For the text-containing cell, return its midpoint in [x, y] coordinate format. 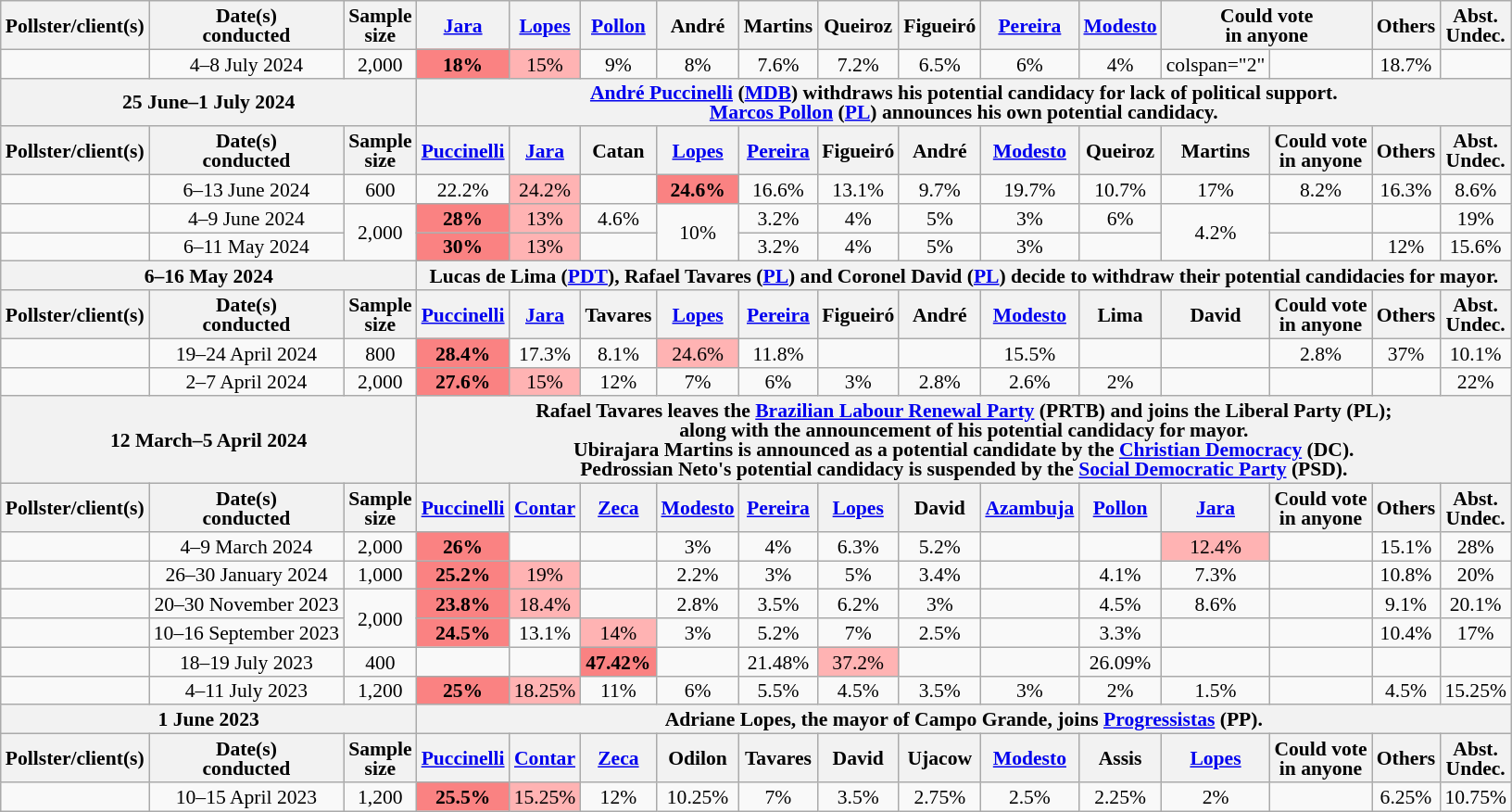
37% [1406, 352]
4.6% [618, 219]
24.5% [463, 632]
23.8% [463, 604]
Catan [618, 151]
10–15 April 2023 [246, 797]
Lima [1119, 314]
4–11 July 2023 [246, 690]
Lucas de Lima (PDT), Rafael Tavares (PL) and Coronel David (PL) decide to withdraw their potential candidacies for mayor. [964, 276]
14% [618, 632]
15.1% [1406, 547]
27.6% [463, 382]
6–13 June 2024 [246, 189]
7.3% [1216, 575]
37.2% [858, 662]
18.25% [545, 690]
10.1% [1475, 352]
6.25% [1406, 797]
3.4% [939, 575]
5.5% [778, 690]
Ujacow [939, 758]
24.2% [545, 189]
400 [380, 662]
2.25% [1119, 797]
17.3% [545, 352]
4–9 June 2024 [246, 219]
22.2% [463, 189]
8% [697, 63]
18% [463, 63]
22% [1475, 382]
1 June 2023 [209, 719]
Adriane Lopes, the mayor of Campo Grande, joins Progressistas (PP). [964, 719]
26.09% [1119, 662]
4–8 July 2024 [246, 63]
9.1% [1406, 604]
20.1% [1475, 604]
10.25% [697, 797]
6–11 May 2024 [246, 247]
21.48% [778, 662]
Odilon [697, 758]
19–24 April 2024 [246, 352]
28.4% [463, 352]
1.5% [1216, 690]
8.1% [618, 352]
6.5% [939, 63]
1,000 [380, 575]
6–16 May 2024 [209, 276]
9.7% [939, 189]
8.2% [1320, 189]
11.8% [778, 352]
4.1% [1119, 575]
10.4% [1406, 632]
2.2% [697, 575]
26–30 January 2024 [246, 575]
4–9 March 2024 [246, 547]
600 [380, 189]
26% [463, 547]
12.4% [1216, 547]
25% [463, 690]
Azambuja [1029, 508]
20–30 November 2023 [246, 604]
10.75% [1475, 797]
2.6% [1029, 382]
4.2% [1216, 233]
10–16 September 2023 [246, 632]
10.7% [1119, 189]
10% [697, 233]
18.4% [545, 604]
25.5% [463, 797]
19.7% [1029, 189]
9% [618, 63]
18.7% [1406, 63]
Assis [1119, 758]
12 March–5 April 2024 [209, 440]
André Puccinelli (MDB) withdraws his potential candidacy for lack of political support.Marcos Pollon (PL) announces his own potential candidacy. [964, 102]
16.6% [778, 189]
6.2% [858, 604]
2–7 April 2024 [246, 382]
11% [618, 690]
30% [463, 247]
6.3% [858, 547]
800 [380, 352]
25.2% [463, 575]
15.6% [1475, 247]
3.3% [1119, 632]
7.2% [858, 63]
15.5% [1029, 352]
18–19 July 2023 [246, 662]
20% [1475, 575]
7.6% [778, 63]
47.42% [618, 662]
10.8% [1406, 575]
colspan="2" [1216, 63]
16.3% [1406, 189]
2.75% [939, 797]
25 June–1 July 2024 [209, 102]
